Search for the cell housing the specified text and yield its (X, Y) center coordinate. 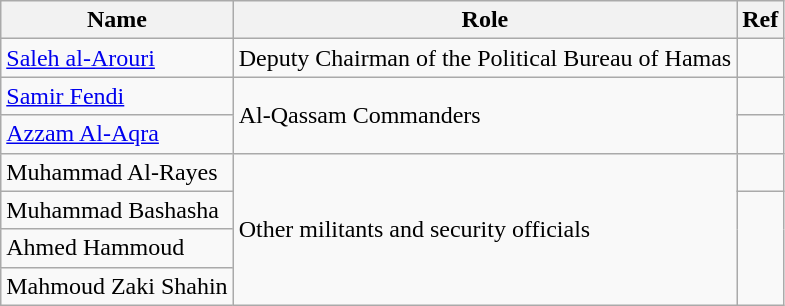
Muhammad Bashasha (117, 210)
Name (117, 20)
Other militants and security officials (485, 229)
Ref (760, 20)
Role (485, 20)
Deputy Chairman of the Political Bureau of Hamas (485, 58)
Al-Qassam Commanders (485, 115)
Saleh al-Arouri (117, 58)
Mahmoud Zaki Shahin (117, 286)
Samir Fendi (117, 96)
Muhammad Al-Rayes (117, 172)
Azzam Al-Aqra (117, 134)
Ahmed Hammoud (117, 248)
